Return the [x, y] coordinate for the center point of the cell that contains the specified text.  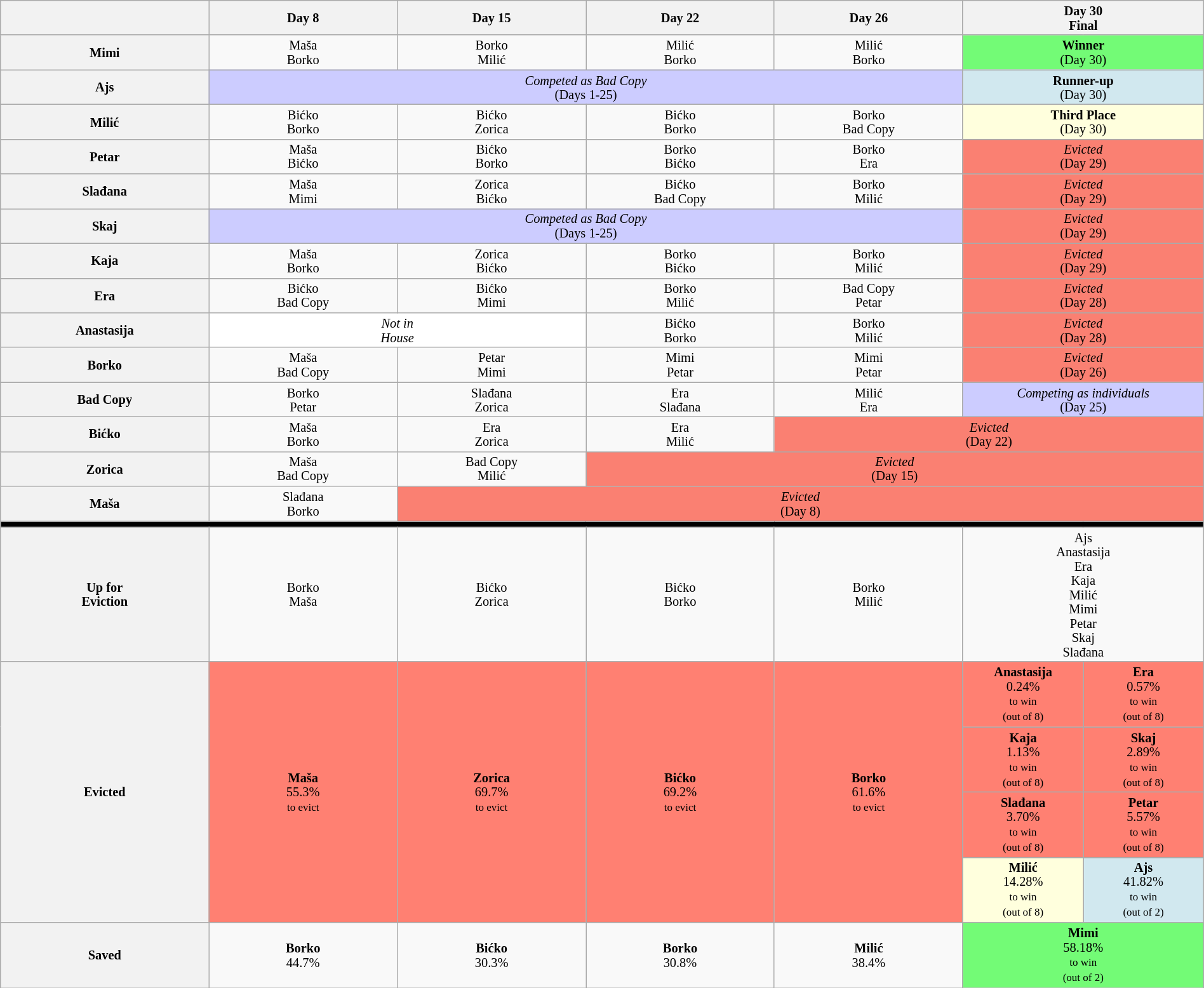
Third Place(Day 30) [1083, 122]
Runner-up(Day 30) [1083, 88]
PetarMimi [492, 364]
Milić [105, 122]
Competing as individuals(Day 25) [1083, 400]
Evicted(Day 22) [989, 434]
Evicted(Day 8) [801, 504]
Borko61.6%to evict [869, 792]
Maša55.3%to evict [304, 792]
SlađanaBorko [304, 504]
Bad Copy [105, 400]
BorkoMaša [304, 594]
BorkoPetar [304, 400]
Bićko [105, 434]
Anastasija [105, 330]
Bićko69.2%to evict [681, 792]
Borko44.7% [304, 955]
Zorica [105, 469]
Era [105, 296]
Mimi [105, 52]
Milić14.28%to win(out of 8) [1022, 890]
Slađana3.70%to win(out of 8) [1022, 824]
Day 26 [869, 18]
Zorica69.7%to evict [492, 792]
Not inHouse [398, 330]
Saved [105, 955]
Mimi58.18%to win(out of 2) [1083, 955]
Evicted(Day 15) [895, 469]
Borko [105, 364]
BićkoMimi [492, 296]
Milić38.4% [869, 955]
SlađanaZorica [492, 400]
Petar [105, 156]
EraSlađana [681, 400]
Era0.57%to win(out of 8) [1143, 695]
Evicted [105, 792]
Ajs41.82%to win(out of 2) [1143, 890]
Up forEviction [105, 594]
EraMilić [681, 434]
Day 8 [304, 18]
AjsAnastasijaEraKajaMilićMimiPetarSkajSlađana [1083, 594]
BorkoEra [869, 156]
EraZorica [492, 434]
MašaBićko [304, 156]
Maša [105, 504]
Winner(Day 30) [1083, 52]
Anastasija0.24%to win(out of 8) [1022, 695]
Kaja [105, 260]
MašaMimi [304, 192]
Kaja1.13%to win(out of 8) [1022, 759]
BorkoBad Copy [869, 122]
Bićko30.3% [492, 955]
Day 30Final [1083, 18]
Borko30.8% [681, 955]
Skaj [105, 226]
Skaj2.89%to win(out of 8) [1143, 759]
Ajs [105, 88]
Bad CopyPetar [869, 296]
Evicted(Day 26) [1083, 364]
MilićEra [869, 400]
Slađana [105, 192]
Petar5.57%to win(out of 8) [1143, 824]
Bad CopyMilić [492, 469]
Day 15 [492, 18]
Day 22 [681, 18]
